Provide the [x, y] coordinate of the cell's center where the given text is located.  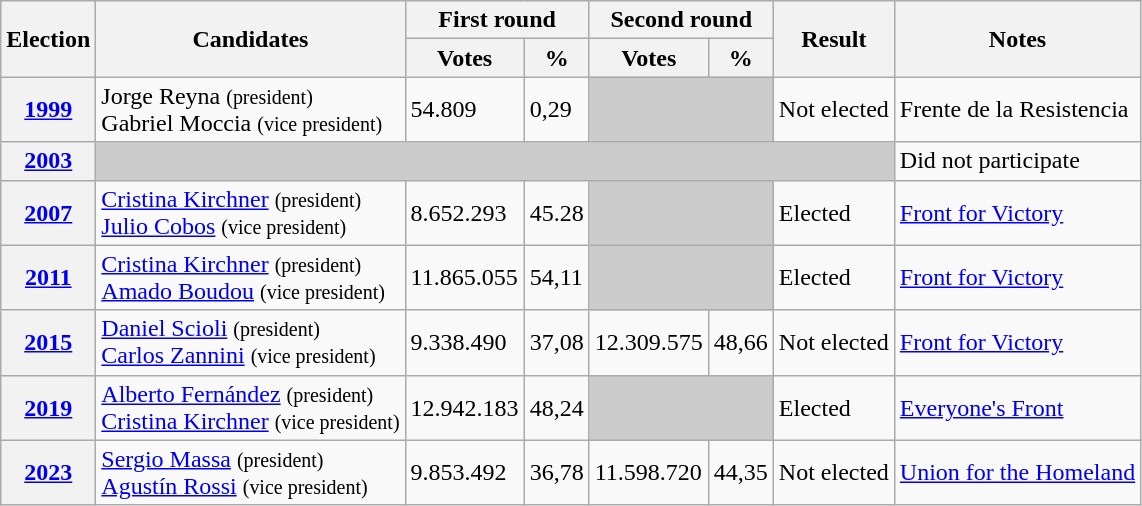
45.28 [556, 212]
2015 [48, 342]
9.338.490 [464, 342]
12.942.183 [464, 408]
Cristina Kirchner (president)Amado Boudou (vice president) [250, 278]
8.652.293 [464, 212]
36,78 [556, 472]
37,08 [556, 342]
Result [834, 39]
0,29 [556, 110]
54.809 [464, 110]
11.865.055 [464, 278]
11.598.720 [648, 472]
Alberto Fernández (president)Cristina Kirchner (vice president) [250, 408]
Frente de la Resistencia [1017, 110]
Did not participate [1017, 161]
Candidates [250, 39]
Cristina Kirchner (president)Julio Cobos (vice president) [250, 212]
First round [497, 20]
Jorge Reyna (president)Gabriel Moccia (vice president) [250, 110]
2007 [48, 212]
12.309.575 [648, 342]
Union for the Homeland [1017, 472]
2019 [48, 408]
Everyone's Front [1017, 408]
1999 [48, 110]
Election [48, 39]
Daniel Scioli (president)Carlos Zannini (vice president) [250, 342]
2011 [48, 278]
9.853.492 [464, 472]
2003 [48, 161]
2023 [48, 472]
Notes [1017, 39]
48,66 [740, 342]
54,11 [556, 278]
Sergio Massa (president)Agustín Rossi (vice president) [250, 472]
Second round [681, 20]
44,35 [740, 472]
48,24 [556, 408]
